From the cell containing the given text, extract its center point as (X, Y) coordinate. 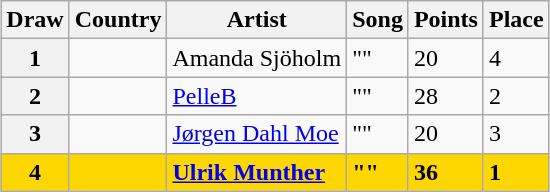
Artist (257, 20)
Points (446, 20)
Amanda Sjöholm (257, 58)
Song (378, 20)
28 (446, 96)
Draw (35, 20)
Ulrik Munther (257, 172)
36 (446, 172)
Place (516, 20)
PelleB (257, 96)
Country (118, 20)
Jørgen Dahl Moe (257, 134)
